Return the [x, y] coordinate for the center point of the cell that contains the specified text.  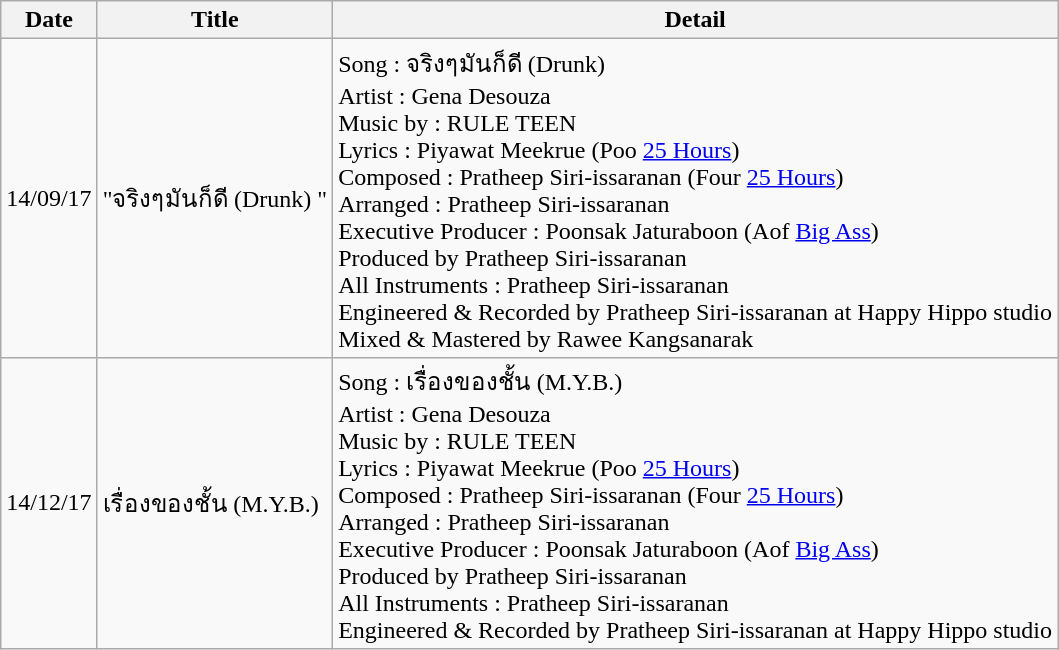
Detail [696, 20]
14/12/17 [49, 503]
Date [49, 20]
14/09/17 [49, 198]
Title [214, 20]
"จริงๆมันก็ดี (Drunk) " [214, 198]
เรื่องของชั้น (M.Y.B.) [214, 503]
